Determine the [X, Y] coordinate at the center of the cell enclosing the given text.  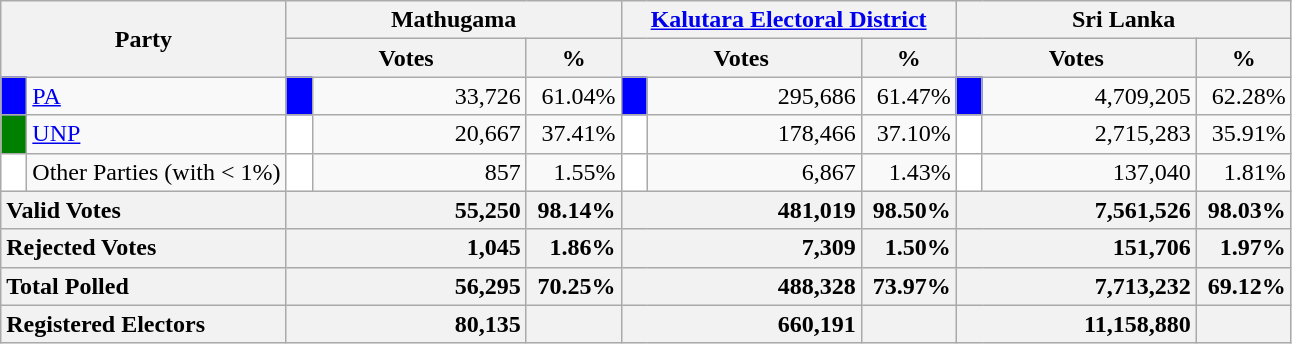
73.97% [908, 286]
69.12% [1244, 286]
Mathugama [454, 20]
37.41% [574, 134]
1.97% [1244, 248]
PA [156, 96]
6,867 [754, 172]
98.14% [574, 210]
1.50% [908, 248]
61.04% [574, 96]
35.91% [1244, 134]
4,709,205 [1089, 96]
Other Parties (with < 1%) [156, 172]
Party [144, 39]
151,706 [1076, 248]
178,466 [754, 134]
20,667 [419, 134]
1.43% [908, 172]
1.86% [574, 248]
1.81% [1244, 172]
61.47% [908, 96]
Registered Electors [144, 324]
2,715,283 [1089, 134]
62.28% [1244, 96]
Kalutara Electoral District [788, 20]
98.03% [1244, 210]
UNP [156, 134]
1.55% [574, 172]
56,295 [406, 286]
1,045 [406, 248]
70.25% [574, 286]
11,158,880 [1076, 324]
481,019 [741, 210]
137,040 [1089, 172]
7,713,232 [1076, 286]
80,135 [406, 324]
7,309 [741, 248]
Sri Lanka [1124, 20]
488,328 [741, 286]
Total Polled [144, 286]
55,250 [406, 210]
33,726 [419, 96]
37.10% [908, 134]
857 [419, 172]
295,686 [754, 96]
Rejected Votes [144, 248]
7,561,526 [1076, 210]
660,191 [741, 324]
98.50% [908, 210]
Valid Votes [144, 210]
